Search for the cell housing the specified text and yield its [X, Y] center coordinate. 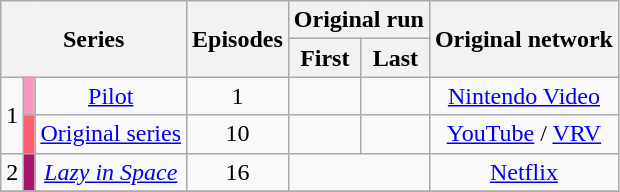
Episodes [238, 39]
YouTube / VRV [524, 134]
2 [12, 172]
16 [238, 172]
Pilot [111, 96]
Nintendo Video [524, 96]
Original network [524, 39]
First [324, 58]
Last [395, 58]
Original series [111, 134]
Netflix [524, 172]
Original run [358, 20]
Lazy in Space [111, 172]
Series [94, 39]
10 [238, 134]
